Pinpoint the cell where the given text exists, returning its (x, y) midpoint coordinate. 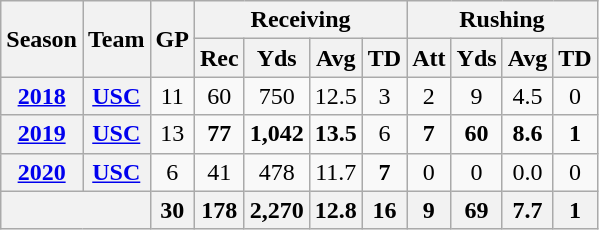
13 (172, 134)
Team (116, 39)
Season (42, 39)
77 (219, 134)
16 (384, 210)
11 (172, 96)
GP (172, 39)
478 (276, 172)
Att (429, 58)
2018 (42, 96)
Rec (219, 58)
11.7 (336, 172)
8.6 (528, 134)
12.5 (336, 96)
2020 (42, 172)
13.5 (336, 134)
Receiving (300, 20)
Rushing (502, 20)
2 (429, 96)
2,270 (276, 210)
4.5 (528, 96)
69 (476, 210)
7.7 (528, 210)
178 (219, 210)
12.8 (336, 210)
2019 (42, 134)
1,042 (276, 134)
750 (276, 96)
30 (172, 210)
41 (219, 172)
0.0 (528, 172)
3 (384, 96)
